Output the (X, Y) coordinate of the center of the cell containing the given text.  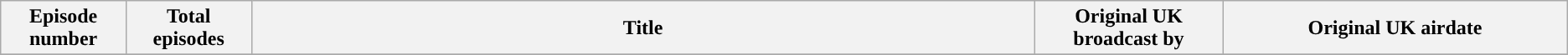
Total episodes (188, 28)
Original UK airdate (1395, 28)
Episode number (64, 28)
Title (643, 28)
Original UK broadcast by (1128, 28)
